Find where the given text appears and provide that cell's center as [x, y] coordinate. 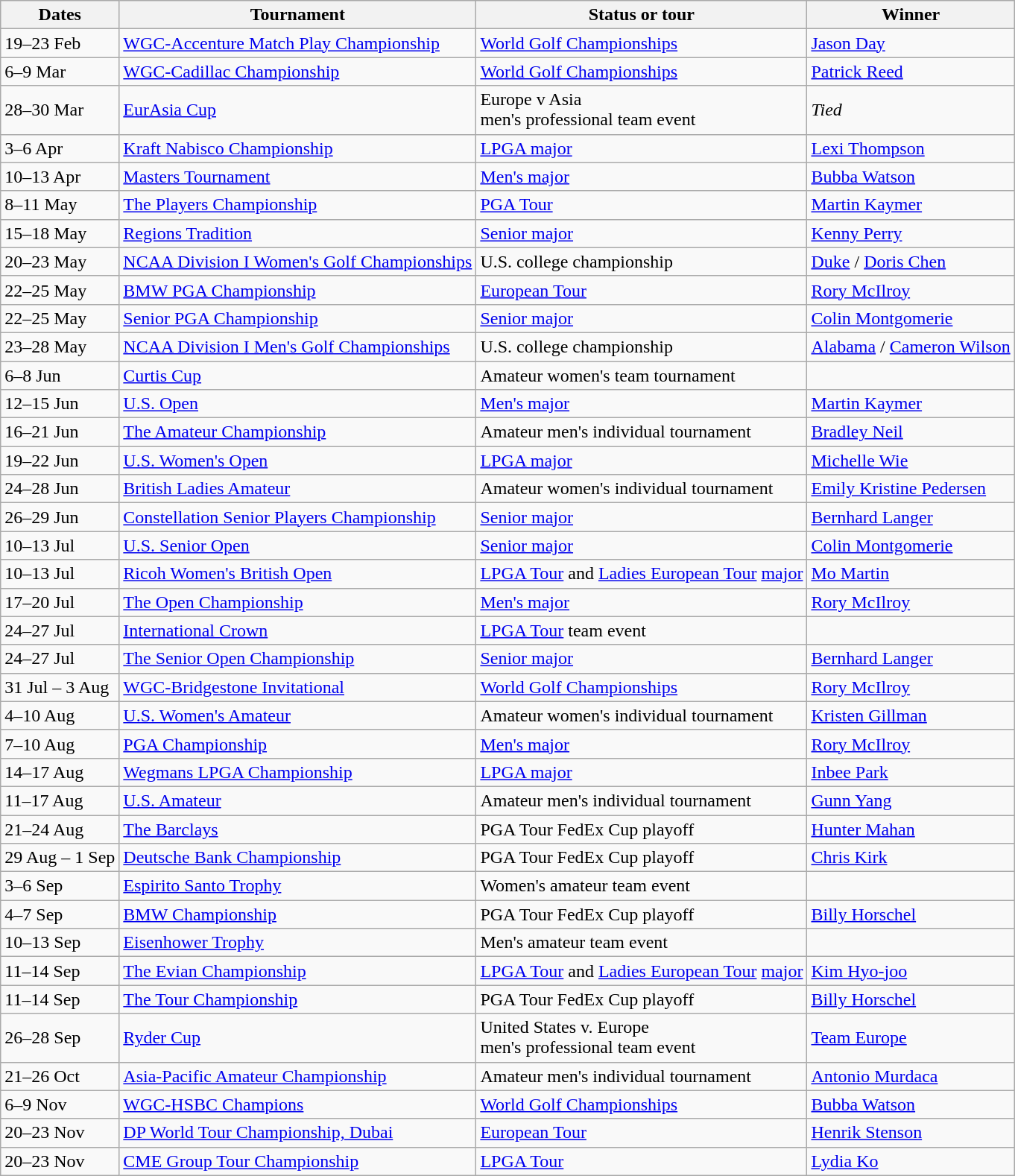
6–9 Mar [60, 72]
WGC-Accenture Match Play Championship [298, 43]
United States v. Europemen's professional team event [642, 1037]
Kenny Perry [911, 233]
6–8 Jun [60, 375]
Michelle Wie [911, 461]
International Crown [298, 630]
Lydia Ko [911, 1161]
WGC-HSBC Champions [298, 1104]
Curtis Cup [298, 375]
Team Europe [911, 1037]
Henrik Stenson [911, 1133]
3–6 Apr [60, 148]
Duke / Doris Chen [911, 262]
21–26 Oct [60, 1076]
26–29 Jun [60, 517]
NCAA Division I Men's Golf Championships [298, 347]
4–10 Aug [60, 715]
Asia-Pacific Amateur Championship [298, 1076]
15–18 May [60, 233]
Women's amateur team event [642, 886]
29 Aug – 1 Sep [60, 858]
Ryder Cup [298, 1037]
Men's amateur team event [642, 943]
21–24 Aug [60, 829]
LPGA Tour team event [642, 630]
Inbee Park [911, 772]
Tournament [298, 15]
Bradley Neil [911, 432]
Europe v Asiamen's professional team event [642, 110]
Wegmans LPGA Championship [298, 772]
6–9 Nov [60, 1104]
BMW Championship [298, 914]
U.S. Women's Amateur [298, 715]
16–21 Jun [60, 432]
23–28 May [60, 347]
Masters Tournament [298, 177]
The Barclays [298, 829]
20–23 May [60, 262]
The Tour Championship [298, 999]
U.S. Open [298, 404]
Lexi Thompson [911, 148]
EurAsia Cup [298, 110]
The Open Championship [298, 602]
7–10 Aug [60, 744]
17–20 Jul [60, 602]
4–7 Sep [60, 914]
Ricoh Women's British Open [298, 574]
U.S. Amateur [298, 800]
The Senior Open Championship [298, 659]
24–28 Jun [60, 489]
Espirito Santo Trophy [298, 886]
Antonio Murdaca [911, 1076]
19–23 Feb [60, 43]
Kim Hyo-joo [911, 971]
Kristen Gillman [911, 715]
BMW PGA Championship [298, 290]
12–15 Jun [60, 404]
British Ladies Amateur [298, 489]
DP World Tour Championship, Dubai [298, 1133]
CME Group Tour Championship [298, 1161]
31 Jul – 3 Aug [60, 687]
26–28 Sep [60, 1037]
10–13 Apr [60, 177]
Status or tour [642, 15]
The Players Championship [298, 205]
Emily Kristine Pedersen [911, 489]
Amateur women's team tournament [642, 375]
Eisenhower Trophy [298, 943]
PGA Championship [298, 744]
Senior PGA Championship [298, 318]
Jason Day [911, 43]
LPGA Tour [642, 1161]
U.S. Women's Open [298, 461]
28–30 Mar [60, 110]
8–11 May [60, 205]
PGA Tour [642, 205]
Regions Tradition [298, 233]
11–17 Aug [60, 800]
Patrick Reed [911, 72]
Alabama / Cameron Wilson [911, 347]
Hunter Mahan [911, 829]
19–22 Jun [60, 461]
Deutsche Bank Championship [298, 858]
Winner [911, 15]
The Evian Championship [298, 971]
U.S. Senior Open [298, 546]
Chris Kirk [911, 858]
Gunn Yang [911, 800]
Kraft Nabisco Championship [298, 148]
Constellation Senior Players Championship [298, 517]
WGC-Bridgestone Invitational [298, 687]
10–13 Sep [60, 943]
Dates [60, 15]
14–17 Aug [60, 772]
Tied [911, 110]
3–6 Sep [60, 886]
The Amateur Championship [298, 432]
Mo Martin [911, 574]
NCAA Division I Women's Golf Championships [298, 262]
WGC-Cadillac Championship [298, 72]
